Identify which cell holds the provided text, then report its [X, Y] central coordinate. 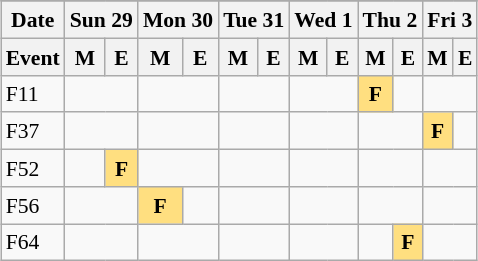
F37 [33, 130]
F52 [33, 168]
Sun 29 [102, 20]
F64 [33, 242]
Tue 31 [254, 20]
Fri 3 [450, 20]
F56 [33, 204]
Wed 1 [323, 20]
Event [33, 56]
Date [33, 20]
Mon 30 [178, 20]
Thu 2 [390, 20]
F11 [33, 94]
